Find where the given text appears and provide that cell's center as [x, y] coordinate. 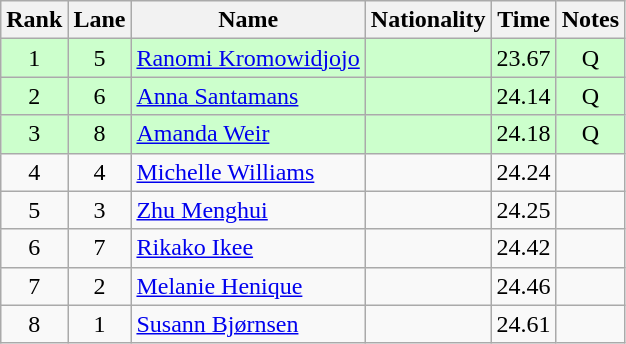
24.61 [524, 324]
Anna Santamans [248, 96]
Lane [100, 20]
23.67 [524, 58]
Melanie Henique [248, 286]
Ranomi Kromowidjojo [248, 58]
Amanda Weir [248, 134]
Zhu Menghui [248, 210]
Rank [34, 20]
Name [248, 20]
Time [524, 20]
24.18 [524, 134]
Nationality [428, 20]
24.25 [524, 210]
24.24 [524, 172]
Michelle Williams [248, 172]
Rikako Ikee [248, 248]
Susann Bjørnsen [248, 324]
24.46 [524, 286]
24.14 [524, 96]
Notes [590, 20]
24.42 [524, 248]
